Pinpoint the cell where the given text exists, returning its [X, Y] midpoint coordinate. 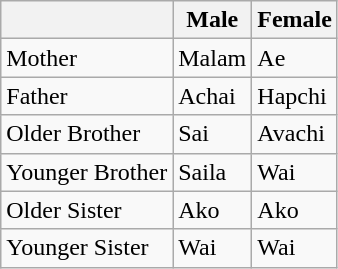
Male [212, 20]
Achai [212, 96]
Younger Sister [87, 248]
Hapchi [295, 96]
Avachi [295, 134]
Older Sister [87, 210]
Saila [212, 172]
Father [87, 96]
Ae [295, 58]
Younger Brother [87, 172]
Sai [212, 134]
Female [295, 20]
Malam [212, 58]
Older Brother [87, 134]
Mother [87, 58]
